From the cell containing the given text, extract its center point as (x, y) coordinate. 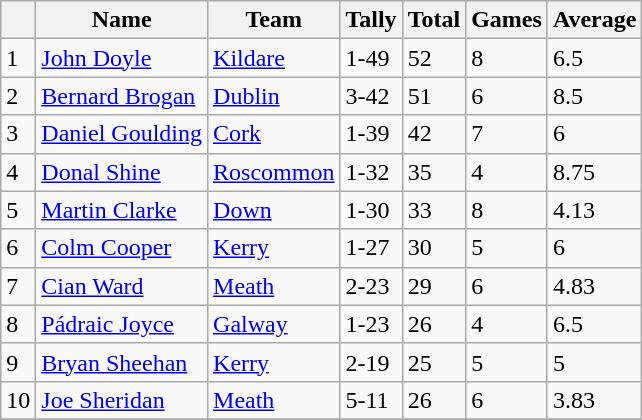
Dublin (274, 96)
Average (594, 20)
Name (122, 20)
51 (434, 96)
2 (18, 96)
John Doyle (122, 58)
Team (274, 20)
30 (434, 248)
Bryan Sheehan (122, 362)
35 (434, 172)
Cian Ward (122, 286)
Down (274, 210)
1-30 (371, 210)
Tally (371, 20)
1-23 (371, 324)
8.75 (594, 172)
52 (434, 58)
Colm Cooper (122, 248)
Kildare (274, 58)
29 (434, 286)
1-39 (371, 134)
1-27 (371, 248)
Bernard Brogan (122, 96)
1 (18, 58)
4.83 (594, 286)
8.5 (594, 96)
1-32 (371, 172)
9 (18, 362)
Donal Shine (122, 172)
42 (434, 134)
Daniel Goulding (122, 134)
Cork (274, 134)
10 (18, 400)
Total (434, 20)
5-11 (371, 400)
Martin Clarke (122, 210)
4.13 (594, 210)
Galway (274, 324)
1-49 (371, 58)
Roscommon (274, 172)
3.83 (594, 400)
Joe Sheridan (122, 400)
25 (434, 362)
3-42 (371, 96)
3 (18, 134)
33 (434, 210)
Games (507, 20)
2-19 (371, 362)
Pádraic Joyce (122, 324)
2-23 (371, 286)
